Locate the cell with the specified text and output its (X, Y) center coordinate. 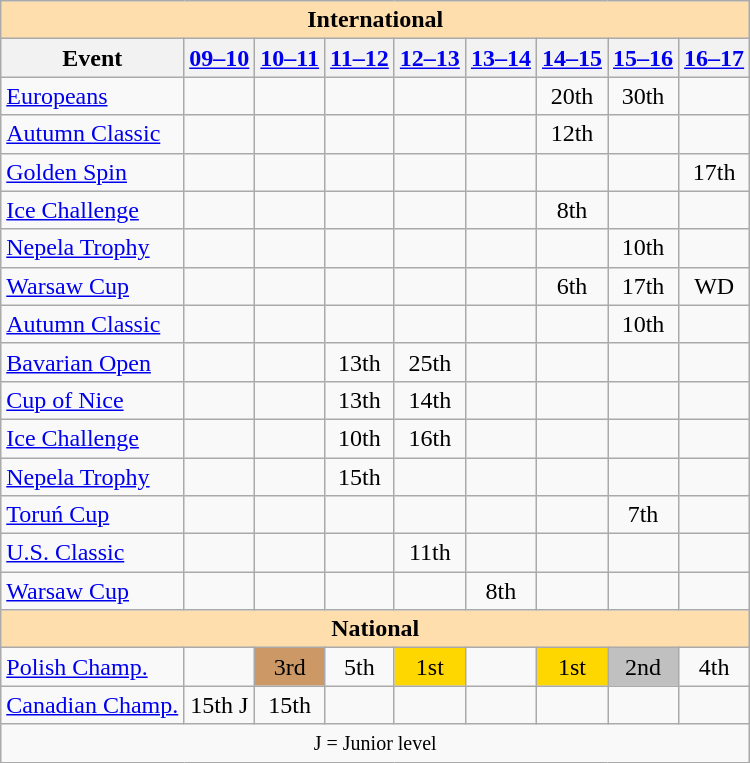
International (376, 20)
30th (644, 96)
Toruń Cup (92, 515)
3rd (290, 667)
Canadian Champ. (92, 705)
Europeans (92, 96)
WD (714, 286)
20th (572, 96)
7th (644, 515)
National (376, 629)
Bavarian Open (92, 362)
4th (714, 667)
12–13 (430, 58)
14–15 (572, 58)
09–10 (220, 58)
15–16 (644, 58)
16–17 (714, 58)
15th J (220, 705)
14th (430, 400)
16th (430, 438)
12th (572, 134)
25th (430, 362)
2nd (644, 667)
11th (430, 553)
Polish Champ. (92, 667)
Event (92, 58)
Golden Spin (92, 172)
U.S. Classic (92, 553)
5th (360, 667)
J = Junior level (376, 743)
11–12 (360, 58)
13–14 (500, 58)
10–11 (290, 58)
6th (572, 286)
Cup of Nice (92, 400)
